Return the [X, Y] coordinate for the center point of the cell that contains the specified text.  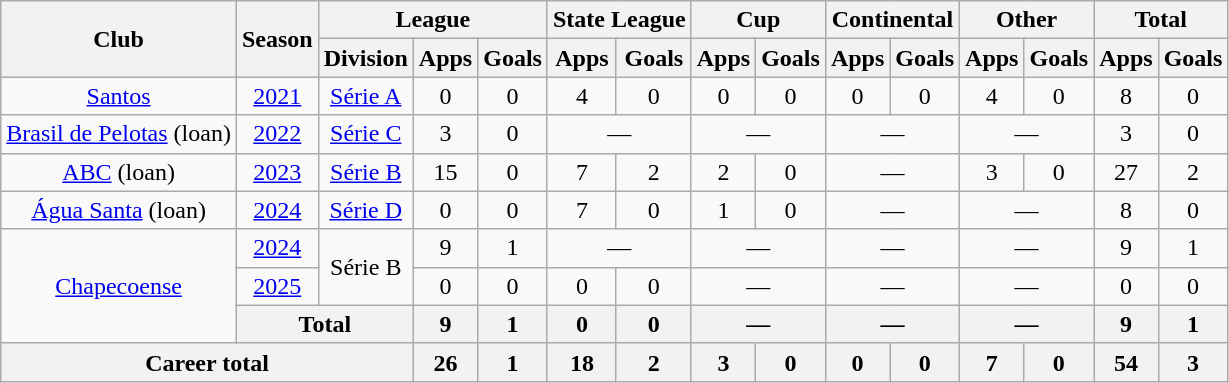
26 [445, 362]
54 [1126, 362]
Division [366, 58]
15 [445, 172]
2022 [277, 134]
Série D [366, 210]
Cup [758, 20]
27 [1126, 172]
Série C [366, 134]
League [432, 20]
Série A [366, 96]
Água Santa (loan) [119, 210]
2021 [277, 96]
Career total [208, 362]
2023 [277, 172]
Santos [119, 96]
Continental [892, 20]
Other [1027, 20]
ABC (loan) [119, 172]
2025 [277, 286]
Season [277, 39]
18 [582, 362]
Club [119, 39]
Chapecoense [119, 286]
State League [619, 20]
Brasil de Pelotas (loan) [119, 134]
